For the text-containing cell, return its midpoint in (X, Y) coordinate format. 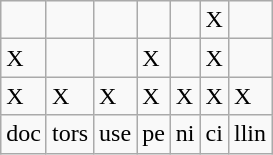
pe (154, 134)
ni (185, 134)
doc (24, 134)
llin (250, 134)
ci (214, 134)
use (116, 134)
tors (70, 134)
